Locate the cell with the specified text and output its [x, y] center coordinate. 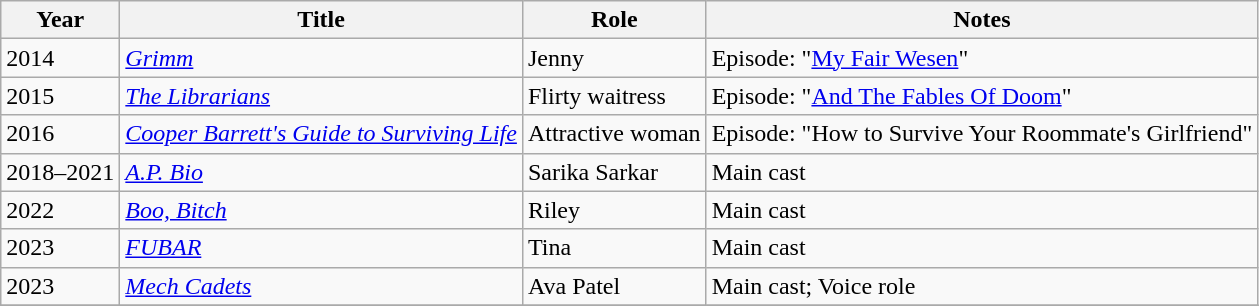
Episode: "And The Fables Of Doom" [982, 96]
Year [60, 20]
Title [322, 20]
Ava Patel [614, 286]
2018–2021 [60, 172]
2014 [60, 58]
Flirty waitress [614, 96]
Main cast; Voice role [982, 286]
Grimm [322, 58]
Episode: "My Fair Wesen" [982, 58]
Attractive woman [614, 134]
Tina [614, 248]
Notes [982, 20]
Boo, Bitch [322, 210]
Episode: "How to Survive Your Roommate's Girlfriend" [982, 134]
Role [614, 20]
FUBAR [322, 248]
2015 [60, 96]
Riley [614, 210]
Mech Cadets [322, 286]
Sarika Sarkar [614, 172]
Cooper Barrett's Guide to Surviving Life [322, 134]
Jenny [614, 58]
2016 [60, 134]
A.P. Bio [322, 172]
2022 [60, 210]
The Librarians [322, 96]
